Return (x, y) of the center of cell containing provided text 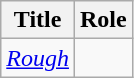
Title (38, 20)
Role (103, 20)
Rough (38, 58)
